Provide the (x, y) coordinate of the cell's center where the given text is located.  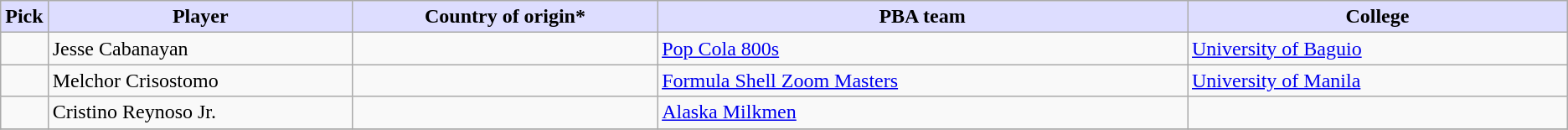
University of Manila (1378, 81)
Country of origin* (504, 17)
College (1378, 17)
PBA team (923, 17)
Alaska Milkmen (923, 112)
Pick (24, 17)
Cristino Reynoso Jr. (200, 112)
Jesse Cabanayan (200, 49)
Formula Shell Zoom Masters (923, 81)
University of Baguio (1378, 49)
Pop Cola 800s (923, 49)
Melchor Crisostomo (200, 81)
Player (200, 17)
